Determine the [X, Y] coordinate at the center of the cell enclosing the given text.  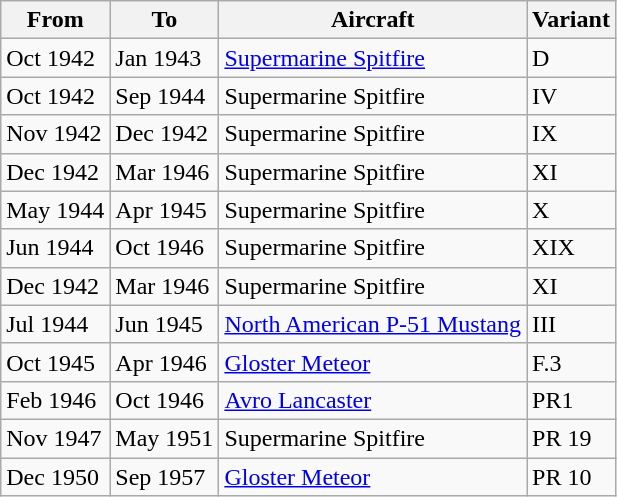
Jan 1943 [164, 58]
IX [572, 134]
Apr 1945 [164, 210]
Dec 1950 [56, 477]
Oct 1945 [56, 362]
F.3 [572, 362]
May 1951 [164, 438]
PR 10 [572, 477]
Nov 1947 [56, 438]
Jul 1944 [56, 324]
To [164, 20]
May 1944 [56, 210]
III [572, 324]
From [56, 20]
North American P-51 Mustang [373, 324]
X [572, 210]
XIX [572, 248]
Jun 1944 [56, 248]
PR 19 [572, 438]
D [572, 58]
IV [572, 96]
Jun 1945 [164, 324]
Apr 1946 [164, 362]
PR1 [572, 400]
Feb 1946 [56, 400]
Sep 1944 [164, 96]
Aircraft [373, 20]
Sep 1957 [164, 477]
Avro Lancaster [373, 400]
Variant [572, 20]
Nov 1942 [56, 134]
